Determine the [x, y] coordinate at the center of the cell enclosing the given text.  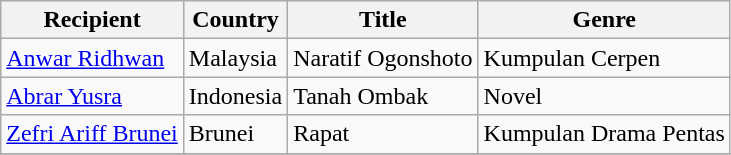
Title [383, 20]
Tanah Ombak [383, 96]
Rapat [383, 134]
Country [235, 20]
Genre [604, 20]
Anwar Ridhwan [92, 58]
Kumpulan Cerpen [604, 58]
Brunei [235, 134]
Naratif Ogonshoto [383, 58]
Zefri Ariff Brunei [92, 134]
Indonesia [235, 96]
Malaysia [235, 58]
Recipient [92, 20]
Abrar Yusra [92, 96]
Novel [604, 96]
Kumpulan Drama Pentas [604, 134]
